Locate the cell with the specified text and output its (X, Y) center coordinate. 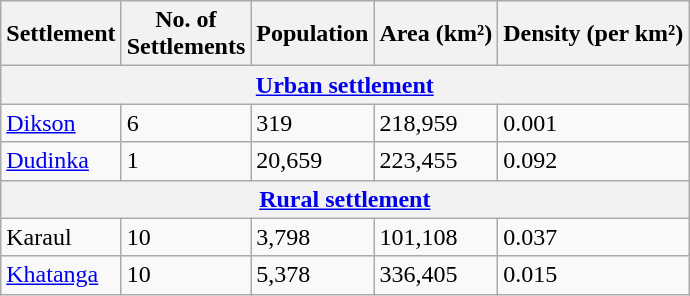
0.092 (594, 161)
Karaul (61, 237)
218,959 (436, 123)
101,108 (436, 237)
Area (km²) (436, 34)
Urban settlement (345, 85)
Density (per km²) (594, 34)
Rural settlement (345, 199)
5,378 (312, 275)
319 (312, 123)
Settlement (61, 34)
Dudinka (61, 161)
6 (186, 123)
Khatanga (61, 275)
No. ofSettlements (186, 34)
Population (312, 34)
223,455 (436, 161)
Dikson (61, 123)
0.015 (594, 275)
1 (186, 161)
336,405 (436, 275)
20,659 (312, 161)
0.037 (594, 237)
3,798 (312, 237)
0.001 (594, 123)
